Search for the cell housing the specified text and yield its [x, y] center coordinate. 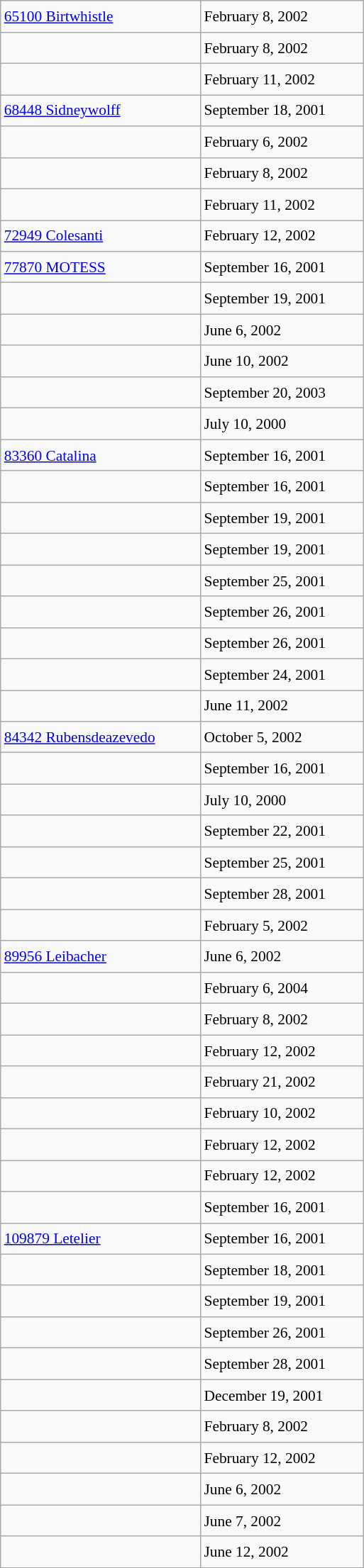
65100 Birtwhistle [101, 16]
June 11, 2002 [282, 706]
June 7, 2002 [282, 1521]
September 22, 2001 [282, 831]
February 5, 2002 [282, 925]
September 24, 2001 [282, 674]
89956 Leibacher [101, 956]
February 10, 2002 [282, 1113]
77870 MOTESS [101, 267]
February 6, 2002 [282, 142]
September 20, 2003 [282, 393]
72949 Colesanti [101, 236]
December 19, 2001 [282, 1395]
June 10, 2002 [282, 361]
June 12, 2002 [282, 1552]
109879 Letelier [101, 1238]
84342 Rubensdeazevedo [101, 737]
February 6, 2004 [282, 987]
October 5, 2002 [282, 737]
68448 Sidneywolff [101, 111]
83360 Catalina [101, 455]
February 21, 2002 [282, 1082]
